Identify which cell holds the provided text, then report its (X, Y) central coordinate. 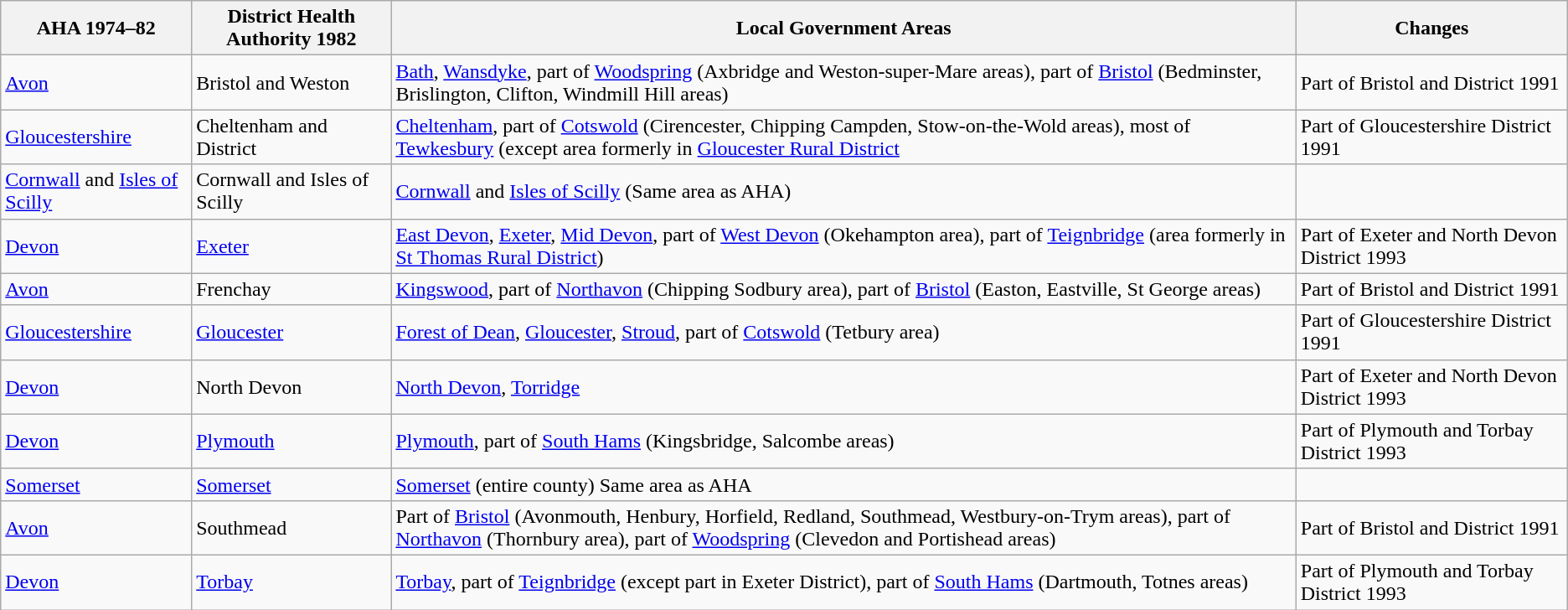
North Devon (291, 387)
Forest of Dean, Gloucester, Stroud, part of Cotswold (Tetbury area) (843, 332)
Local Government Areas (843, 28)
Bristol and Weston (291, 82)
Torbay, part of Teignbridge (except part in Exeter District), part of South Hams (Dartmouth, Totnes areas) (843, 582)
Cornwall and Isles of Scilly (Same area as AHA) (843, 191)
District Health Authority 1982 (291, 28)
Torbay (291, 582)
Frenchay (291, 289)
Somerset (entire county) Same area as AHA (843, 484)
AHA 1974–82 (96, 28)
Cheltenham and District (291, 137)
Kingswood, part of Northavon (Chipping Sodbury area), part of Bristol (Easton, Eastville, St George areas) (843, 289)
Exeter (291, 246)
Plymouth (291, 441)
North Devon, Torridge (843, 387)
Changes (1431, 28)
Southmead (291, 528)
Bath, Wansdyke, part of Woodspring (Axbridge and Weston-super-Mare areas), part of Bristol (Bedminster, Brislington, Clifton, Windmill Hill areas) (843, 82)
Gloucester (291, 332)
East Devon, Exeter, Mid Devon, part of West Devon (Okehampton area), part of Teignbridge (area formerly in St Thomas Rural District) (843, 246)
Plymouth, part of South Hams (Kingsbridge, Salcombe areas) (843, 441)
